From the cell containing the given text, extract its center point as (X, Y) coordinate. 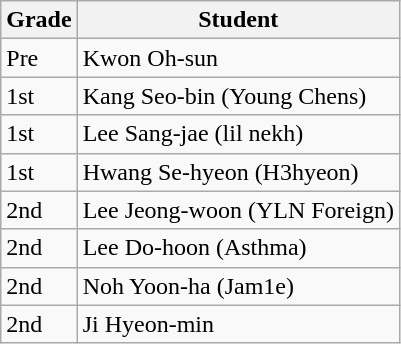
Lee Sang-jae (lil nekh) (238, 134)
Ji Hyeon-min (238, 324)
Kwon Oh-sun (238, 58)
Pre (39, 58)
Kang Seo-bin (Young Chens) (238, 96)
Lee Jeong-woon (YLN Foreign) (238, 210)
Noh Yoon-ha (Jam1e) (238, 286)
Grade (39, 20)
Hwang Se-hyeon (H3hyeon) (238, 172)
Student (238, 20)
Lee Do-hoon (Asthma) (238, 248)
